Output the (X, Y) coordinate of the center of the cell containing the given text.  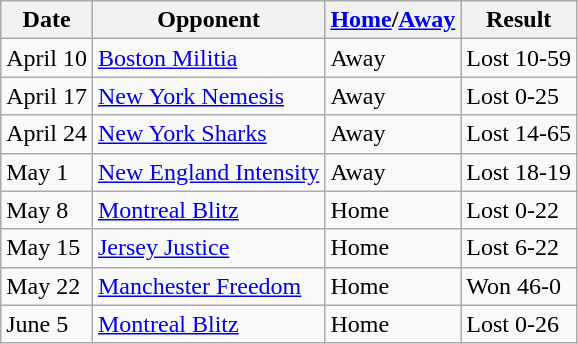
New York Sharks (208, 134)
Date (47, 20)
April 17 (47, 96)
Home/Away (393, 20)
Jersey Justice (208, 248)
Manchester Freedom (208, 286)
Lost 10-59 (519, 58)
April 24 (47, 134)
Lost 18-19 (519, 172)
Lost 0-26 (519, 324)
Lost 0-25 (519, 96)
Lost 0-22 (519, 210)
Boston Militia (208, 58)
May 15 (47, 248)
May 1 (47, 172)
Won 46-0 (519, 286)
New England Intensity (208, 172)
Result (519, 20)
New York Nemesis (208, 96)
May 22 (47, 286)
Lost 6-22 (519, 248)
June 5 (47, 324)
Opponent (208, 20)
Lost 14-65 (519, 134)
May 8 (47, 210)
April 10 (47, 58)
